Find where the given text appears and provide that cell's center as [X, Y] coordinate. 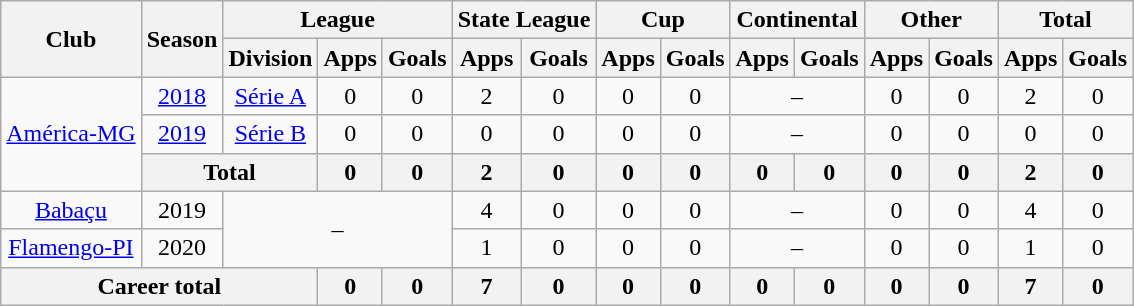
State League [524, 20]
Career total [160, 286]
Division [270, 58]
Other [931, 20]
2020 [182, 248]
Cup [663, 20]
Série A [270, 96]
Club [71, 39]
Continental [797, 20]
Season [182, 39]
League [338, 20]
América-MG [71, 134]
Babaçu [71, 210]
Flamengo-PI [71, 248]
2018 [182, 96]
Série B [270, 134]
